From the cell containing the given text, extract its center point as [x, y] coordinate. 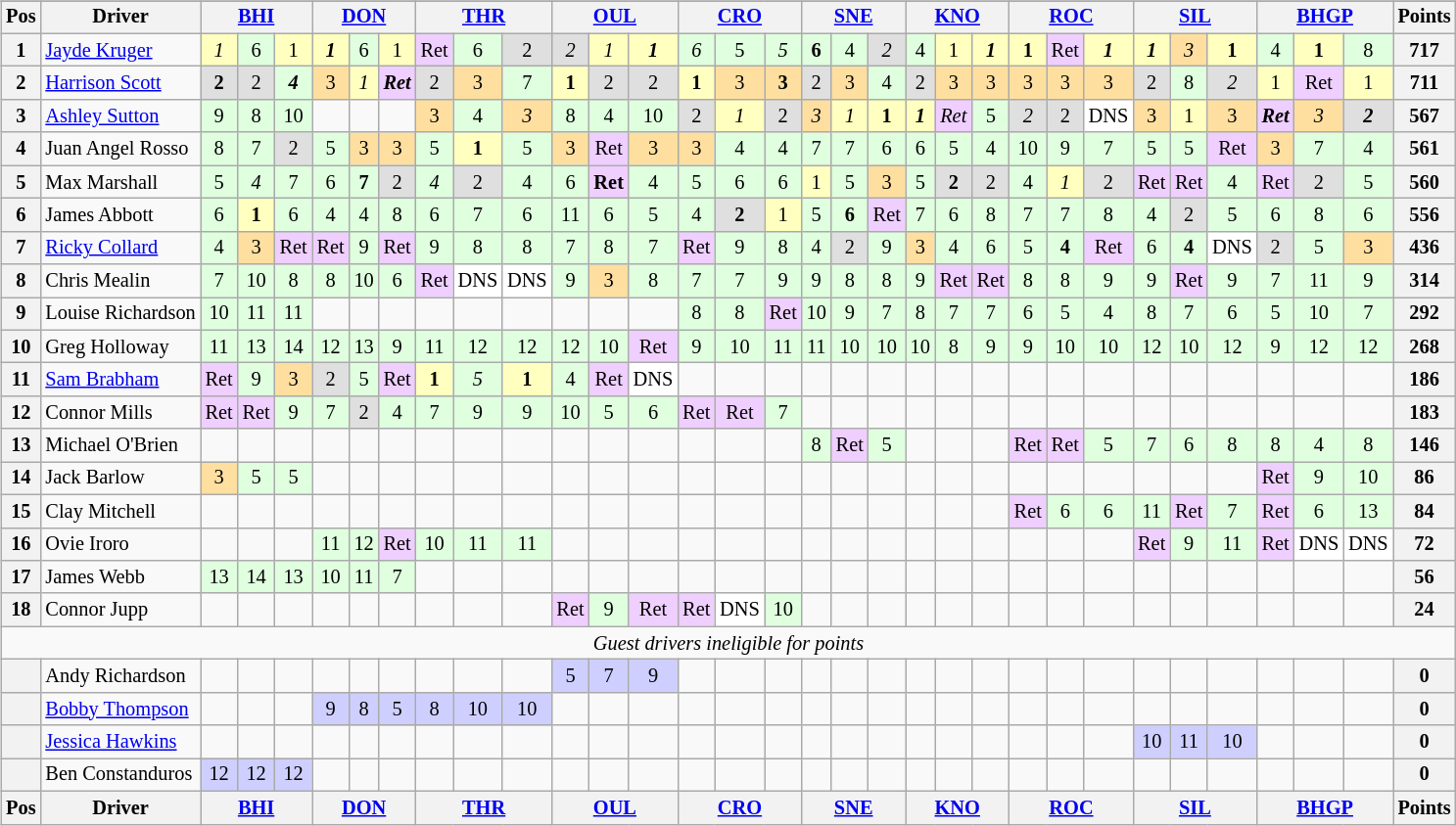
314 [1425, 281]
Connor Mills [119, 413]
Jayde Kruger [119, 50]
Michael O'Brien [119, 445]
Chris Mealin [119, 281]
Ashley Sutton [119, 116]
561 [1425, 149]
Louise Richardson [119, 314]
Sam Brabham [119, 380]
Clay Mitchell [119, 511]
17 [21, 577]
Bobby Thompson [119, 709]
Max Marshall [119, 182]
Ben Constanduros [119, 775]
711 [1425, 83]
186 [1425, 380]
567 [1425, 116]
18 [21, 610]
24 [1425, 610]
556 [1425, 215]
717 [1425, 50]
86 [1425, 479]
560 [1425, 182]
146 [1425, 445]
72 [1425, 544]
Harrison Scott [119, 83]
183 [1425, 413]
Connor Jupp [119, 610]
Jessica Hawkins [119, 742]
16 [21, 544]
268 [1425, 346]
56 [1425, 577]
Ovie Iroro [119, 544]
15 [21, 511]
Ricky Collard [119, 248]
436 [1425, 248]
Juan Angel Rosso [119, 149]
Andy Richardson [119, 676]
Greg Holloway [119, 346]
Jack Barlow [119, 479]
84 [1425, 511]
James Abbott [119, 215]
Guest drivers ineligible for points [728, 643]
James Webb [119, 577]
292 [1425, 314]
